Search for the cell housing the specified text and yield its (X, Y) center coordinate. 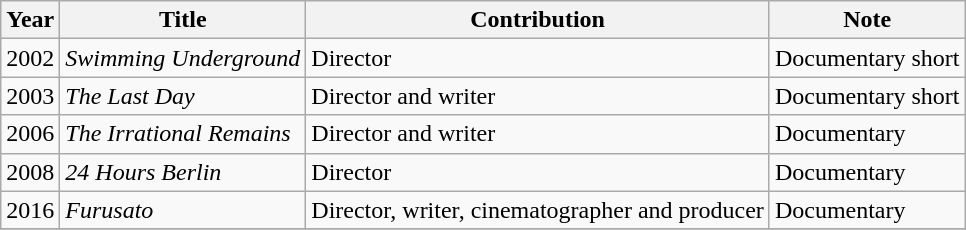
Swimming Underground (183, 58)
Director, writer, cinematographer and producer (538, 210)
Year (30, 20)
2008 (30, 172)
Title (183, 20)
24 Hours Berlin (183, 172)
2003 (30, 96)
2002 (30, 58)
The Irrational Remains (183, 134)
The Last Day (183, 96)
Note (867, 20)
2016 (30, 210)
2006 (30, 134)
Contribution (538, 20)
Furusato (183, 210)
